Find where the given text appears and provide that cell's center as (x, y) coordinate. 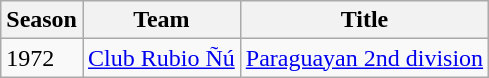
Title (364, 20)
Paraguayan 2nd division (364, 58)
Team (161, 20)
Season (42, 20)
Club Rubio Ñú (161, 58)
1972 (42, 58)
